Determine the [x, y] coordinate at the center of the cell enclosing the given text.  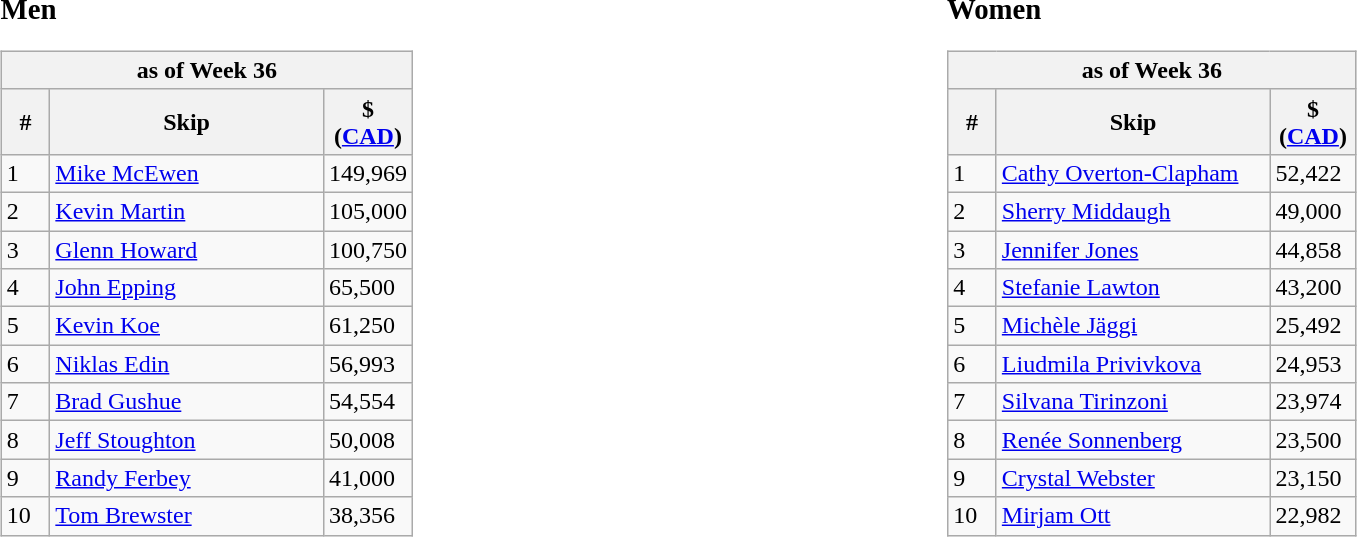
23,150 [1313, 478]
Kevin Martin [187, 211]
23,500 [1313, 440]
22,982 [1313, 516]
24,953 [1313, 364]
149,969 [368, 173]
Glenn Howard [187, 249]
38,356 [368, 516]
61,250 [368, 326]
Crystal Webster [1133, 478]
54,554 [368, 402]
52,422 [1313, 173]
Stefanie Lawton [1133, 288]
100,750 [368, 249]
Sherry Middaugh [1133, 211]
49,000 [1313, 211]
John Epping [187, 288]
50,008 [368, 440]
Jennifer Jones [1133, 249]
Renée Sonnenberg [1133, 440]
43,200 [1313, 288]
Cathy Overton-Clapham [1133, 173]
25,492 [1313, 326]
23,974 [1313, 402]
56,993 [368, 364]
Niklas Edin [187, 364]
Jeff Stoughton [187, 440]
Kevin Koe [187, 326]
Liudmila Privivkova [1133, 364]
65,500 [368, 288]
Silvana Tirinzoni [1133, 402]
Randy Ferbey [187, 478]
105,000 [368, 211]
Tom Brewster [187, 516]
41,000 [368, 478]
Mike McEwen [187, 173]
44,858 [1313, 249]
Brad Gushue [187, 402]
Michèle Jäggi [1133, 326]
Mirjam Ott [1133, 516]
